Return the (x, y) coordinate for the center point of the cell that contains the specified text.  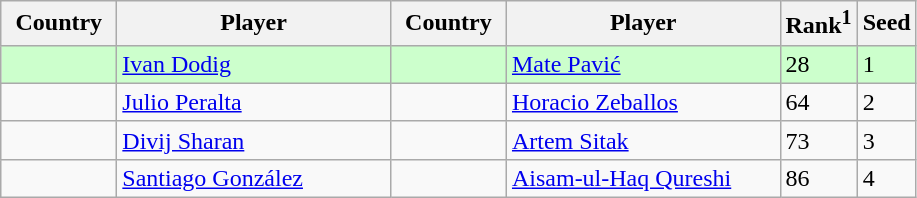
1 (886, 64)
Rank1 (818, 24)
Seed (886, 24)
28 (818, 64)
2 (886, 102)
Aisam-ul-Haq Qureshi (643, 178)
Horacio Zeballos (643, 102)
64 (818, 102)
Ivan Dodig (254, 64)
73 (818, 140)
Divij Sharan (254, 140)
Santiago González (254, 178)
86 (818, 178)
Mate Pavić (643, 64)
Julio Peralta (254, 102)
3 (886, 140)
4 (886, 178)
Artem Sitak (643, 140)
